From the cell containing the given text, extract its center point as [x, y] coordinate. 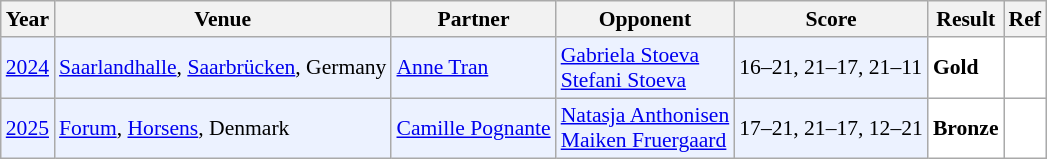
Result [966, 19]
Gabriela Stoeva Stefani Stoeva [646, 68]
Saarlandhalle, Saarbrücken, Germany [222, 68]
Ref [1025, 19]
Camille Pognante [473, 128]
Natasja Anthonisen Maiken Fruergaard [646, 128]
Forum, Horsens, Denmark [222, 128]
Venue [222, 19]
Year [28, 19]
2025 [28, 128]
2024 [28, 68]
Opponent [646, 19]
Anne Tran [473, 68]
Gold [966, 68]
17–21, 21–17, 12–21 [831, 128]
Partner [473, 19]
Score [831, 19]
16–21, 21–17, 21–11 [831, 68]
Bronze [966, 128]
